Find where the given text appears and provide that cell's center as (X, Y) coordinate. 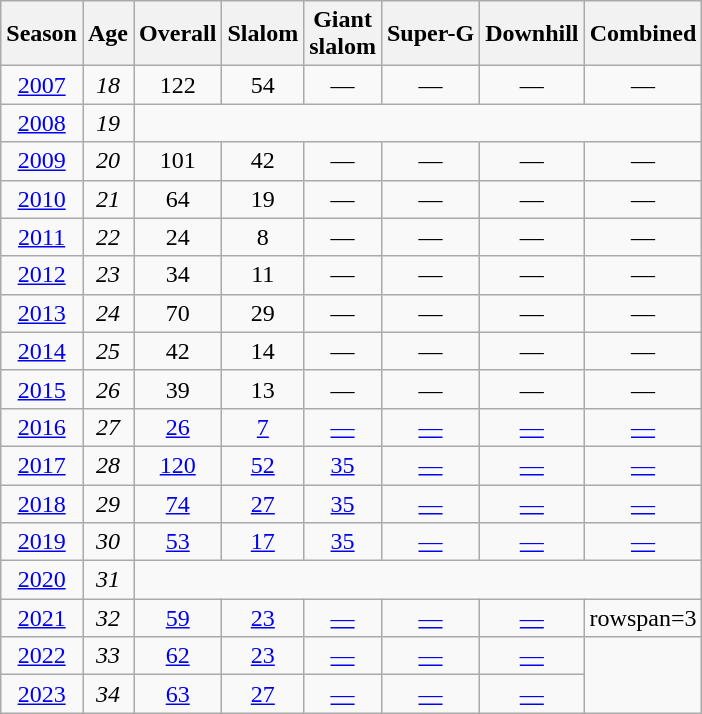
Age (108, 34)
21 (108, 199)
2011 (42, 237)
70 (178, 313)
2009 (42, 161)
22 (108, 237)
7 (263, 427)
2018 (42, 503)
11 (263, 275)
33 (108, 656)
2008 (42, 123)
18 (108, 85)
25 (108, 351)
54 (263, 85)
8 (263, 237)
Giantslalom (343, 34)
2019 (42, 542)
31 (108, 580)
2021 (42, 618)
2023 (42, 694)
59 (178, 618)
101 (178, 161)
2017 (42, 465)
28 (108, 465)
rowspan=3 (643, 618)
52 (263, 465)
64 (178, 199)
Overall (178, 34)
Super-G (430, 34)
122 (178, 85)
Slalom (263, 34)
2020 (42, 580)
39 (178, 389)
2016 (42, 427)
2010 (42, 199)
20 (108, 161)
14 (263, 351)
Downhill (532, 34)
Combined (643, 34)
17 (263, 542)
30 (108, 542)
Season (42, 34)
2007 (42, 85)
2015 (42, 389)
2014 (42, 351)
32 (108, 618)
63 (178, 694)
13 (263, 389)
2013 (42, 313)
2022 (42, 656)
120 (178, 465)
62 (178, 656)
2012 (42, 275)
74 (178, 503)
53 (178, 542)
